Capture the cell that displays the provided text and extract its (X, Y) central coordinate. 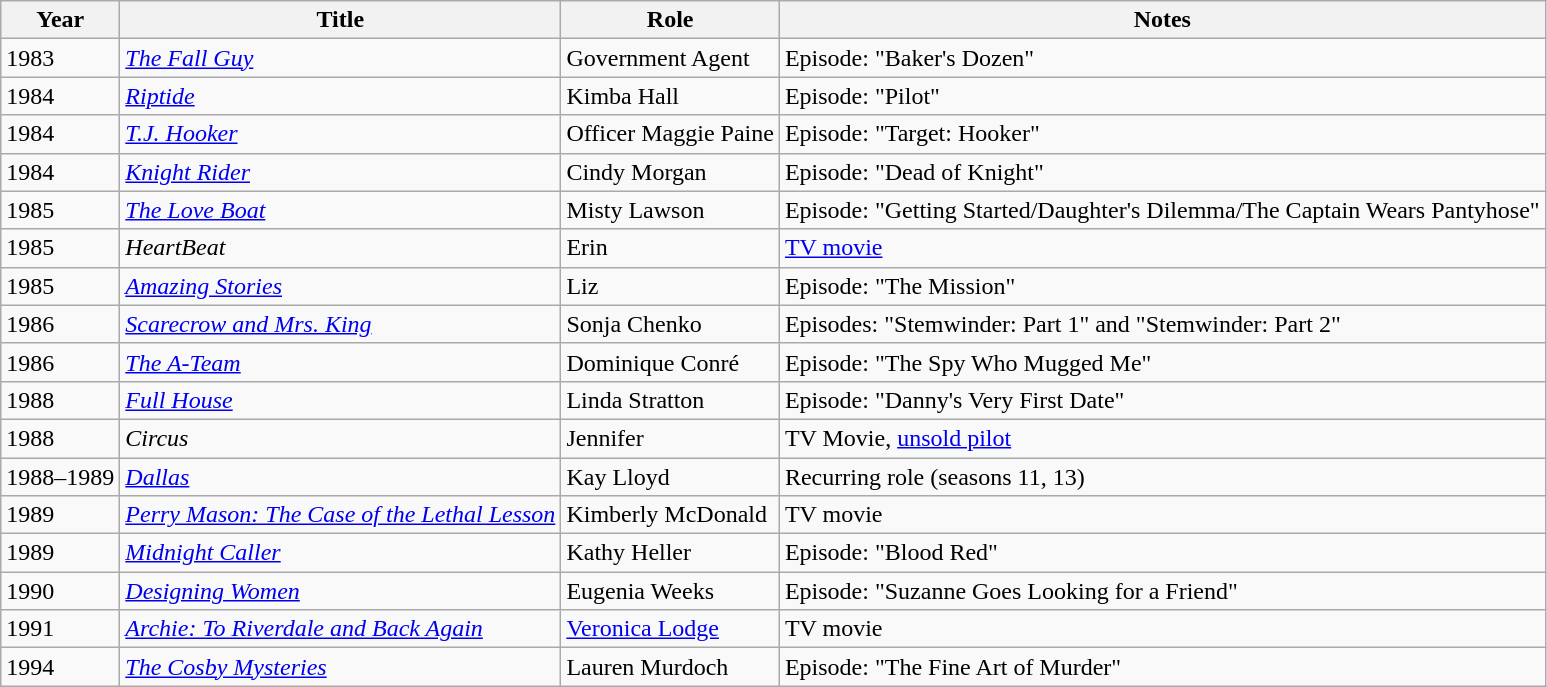
Lauren Murdoch (670, 667)
Misty Lawson (670, 210)
Dallas (340, 477)
Liz (670, 286)
Episodes: "Stemwinder: Part 1" and "Stemwinder: Part 2" (1162, 324)
Veronica Lodge (670, 629)
1983 (60, 58)
Riptide (340, 96)
Knight Rider (340, 172)
The A-Team (340, 362)
Circus (340, 438)
Kimba Hall (670, 96)
Dominique Conré (670, 362)
1994 (60, 667)
Episode: "Baker's Dozen" (1162, 58)
Eugenia Weeks (670, 591)
Title (340, 20)
Perry Mason: The Case of the Lethal Lesson (340, 515)
Cindy Morgan (670, 172)
Erin (670, 248)
Episode: "Suzanne Goes Looking for a Friend" (1162, 591)
Episode: "The Mission" (1162, 286)
Midnight Caller (340, 553)
Episode: "The Fine Art of Murder" (1162, 667)
Scarecrow and Mrs. King (340, 324)
Episode: "Getting Started/Daughter's Dilemma/The Captain Wears Pantyhose" (1162, 210)
Role (670, 20)
Episode: "Target: Hooker" (1162, 134)
1990 (60, 591)
Archie: To Riverdale and Back Again (340, 629)
The Fall Guy (340, 58)
Sonja Chenko (670, 324)
1988–1989 (60, 477)
Episode: "Pilot" (1162, 96)
Kathy Heller (670, 553)
Episode: "Danny's Very First Date" (1162, 400)
Year (60, 20)
HeartBeat (340, 248)
Amazing Stories (340, 286)
T.J. Hooker (340, 134)
Episode: "The Spy Who Mugged Me" (1162, 362)
TV Movie, unsold pilot (1162, 438)
Notes (1162, 20)
Government Agent (670, 58)
1991 (60, 629)
Episode: "Dead of Knight" (1162, 172)
Linda Stratton (670, 400)
Recurring role (seasons 11, 13) (1162, 477)
Episode: "Blood Red" (1162, 553)
Kimberly McDonald (670, 515)
Full House (340, 400)
Jennifer (670, 438)
The Cosby Mysteries (340, 667)
The Love Boat (340, 210)
Kay Lloyd (670, 477)
Officer Maggie Paine (670, 134)
Designing Women (340, 591)
